Output the (X, Y) coordinate of the center of the cell containing the given text.  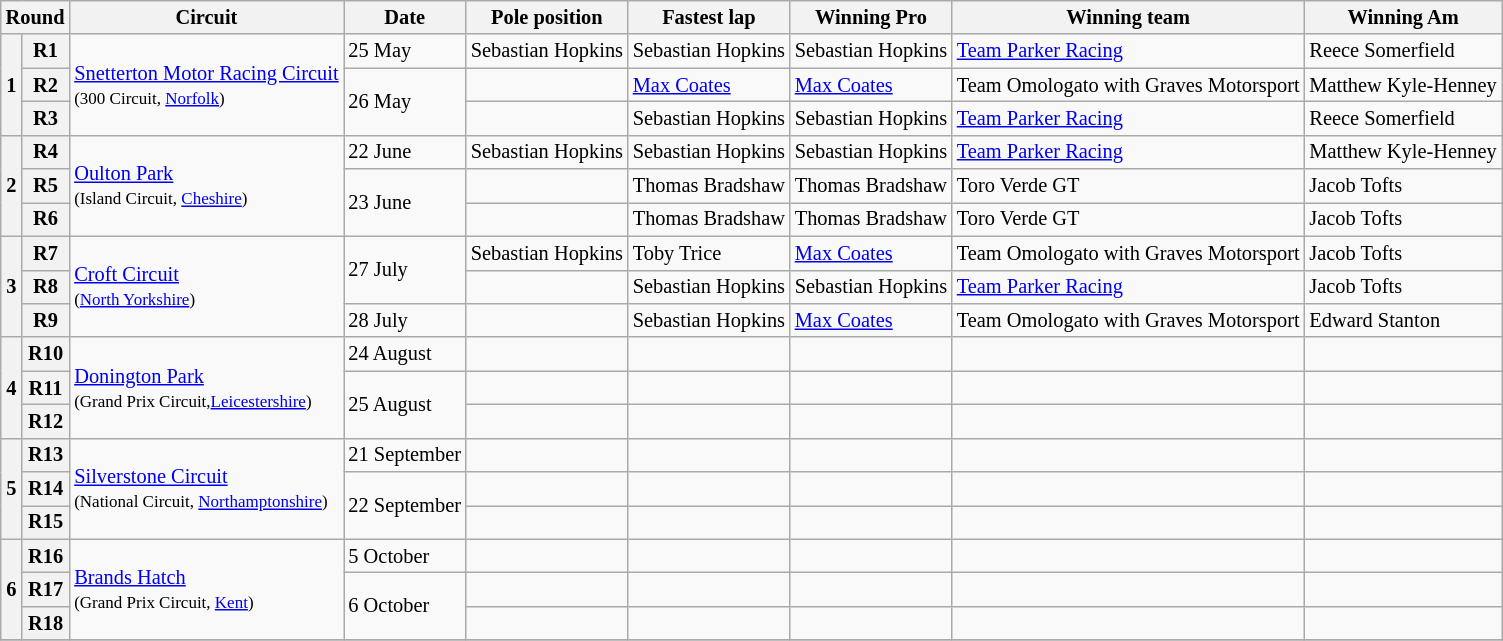
28 July (405, 320)
Fastest lap (709, 17)
Round (36, 17)
R8 (46, 287)
Oulton Park(Island Circuit, Cheshire) (206, 186)
Silverstone Circuit(National Circuit, Northamptonshire) (206, 488)
6 October (405, 606)
R1 (46, 51)
5 October (405, 556)
R10 (46, 354)
Edward Stanton (1402, 320)
R3 (46, 118)
Snetterton Motor Racing Circuit(300 Circuit, Norfolk) (206, 84)
4 (12, 388)
R9 (46, 320)
R15 (46, 522)
6 (12, 590)
Winning Pro (871, 17)
24 August (405, 354)
21 September (405, 455)
Winning Am (1402, 17)
R4 (46, 152)
5 (12, 488)
25 May (405, 51)
Donington Park(Grand Prix Circuit,Leicestershire) (206, 388)
22 September (405, 506)
23 June (405, 202)
3 (12, 286)
Brands Hatch(Grand Prix Circuit, Kent) (206, 590)
Date (405, 17)
2 (12, 186)
1 (12, 84)
Winning team (1128, 17)
R2 (46, 85)
R7 (46, 253)
Circuit (206, 17)
R5 (46, 186)
R16 (46, 556)
Croft Circuit(North Yorkshire) (206, 286)
R17 (46, 589)
25 August (405, 404)
27 July (405, 270)
R11 (46, 388)
R18 (46, 623)
R6 (46, 219)
Pole position (547, 17)
Toby Trice (709, 253)
R14 (46, 489)
R13 (46, 455)
26 May (405, 102)
22 June (405, 152)
R12 (46, 421)
